Identify which cell holds the provided text, then report its [X, Y] central coordinate. 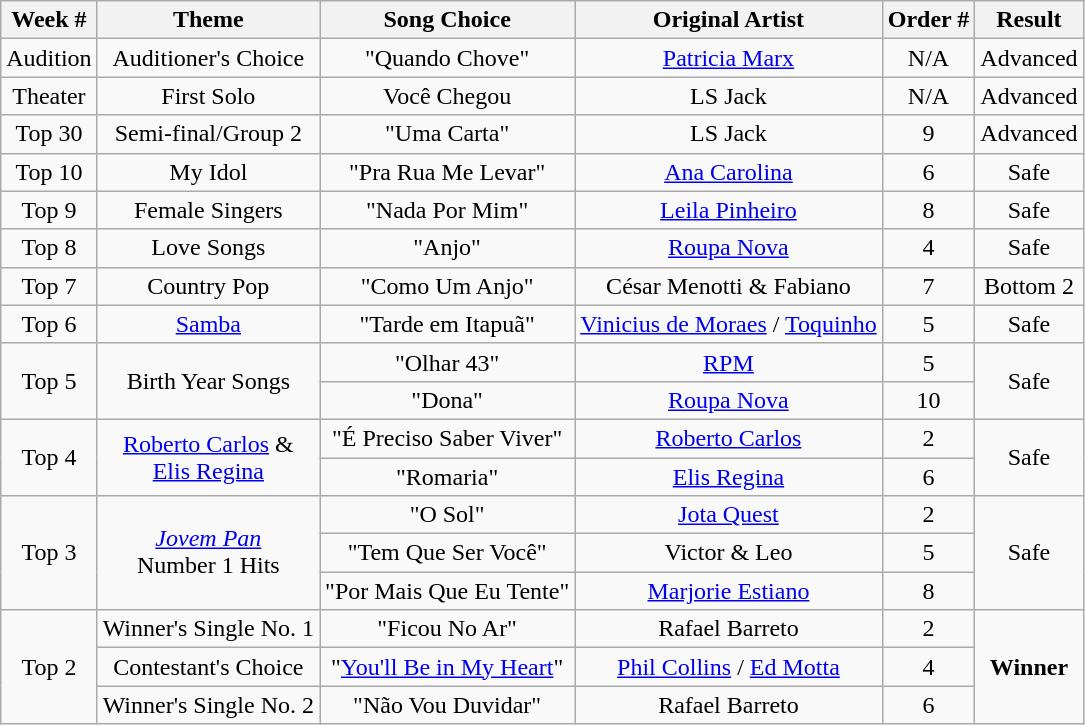
"Não Vou Duvidar" [448, 705]
"Como Um Anjo" [448, 286]
"Nada Por Mim" [448, 210]
César Menotti & Fabiano [728, 286]
Top 5 [49, 381]
"Tem Que Ser Você" [448, 553]
"Por Mais Que Eu Tente" [448, 591]
Country Pop [208, 286]
My Idol [208, 172]
Audition [49, 58]
Patricia Marx [728, 58]
7 [928, 286]
Week # [49, 20]
Female Singers [208, 210]
"É Preciso Saber Viver" [448, 438]
"Dona" [448, 400]
Original Artist [728, 20]
Top 6 [49, 324]
Vinicius de Moraes / Toquinho [728, 324]
"Quando Chove" [448, 58]
Marjorie Estiano [728, 591]
"Uma Carta" [448, 134]
"Anjo" [448, 248]
First Solo [208, 96]
"O Sol" [448, 515]
Semi-final/Group 2 [208, 134]
"Olhar 43" [448, 362]
Leila Pinheiro [728, 210]
Auditioner's Choice [208, 58]
Top 7 [49, 286]
9 [928, 134]
Jovem PanNumber 1 Hits [208, 553]
Samba [208, 324]
Contestant's Choice [208, 667]
Top 2 [49, 667]
10 [928, 400]
Roberto Carlos [728, 438]
Top 10 [49, 172]
Song Choice [448, 20]
Roberto Carlos &Elis Regina [208, 457]
Winner [1029, 667]
"You'll Be in My Heart" [448, 667]
Top 9 [49, 210]
Elis Regina [728, 477]
Top 3 [49, 553]
Theater [49, 96]
"Ficou No Ar" [448, 629]
Birth Year Songs [208, 381]
Victor & Leo [728, 553]
Bottom 2 [1029, 286]
Jota Quest [728, 515]
Phil Collins / Ed Motta [728, 667]
Result [1029, 20]
Top 30 [49, 134]
Você Chegou [448, 96]
Winner's Single No. 2 [208, 705]
Order # [928, 20]
"Pra Rua Me Levar" [448, 172]
Theme [208, 20]
Top 4 [49, 457]
RPM [728, 362]
"Romaria" [448, 477]
Winner's Single No. 1 [208, 629]
Ana Carolina [728, 172]
"Tarde em Itapuã" [448, 324]
Love Songs [208, 248]
Top 8 [49, 248]
